Search for the cell housing the specified text and yield its [X, Y] center coordinate. 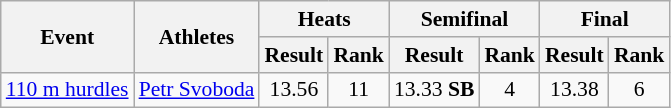
Final [604, 19]
110 m hurdles [68, 90]
Heats [324, 19]
Event [68, 36]
13.33 SB [434, 90]
Semifinal [464, 19]
4 [510, 90]
13.38 [574, 90]
Petr Svoboda [197, 90]
Athletes [197, 36]
6 [640, 90]
13.56 [294, 90]
11 [358, 90]
